Return (x, y) of the center of cell containing provided text 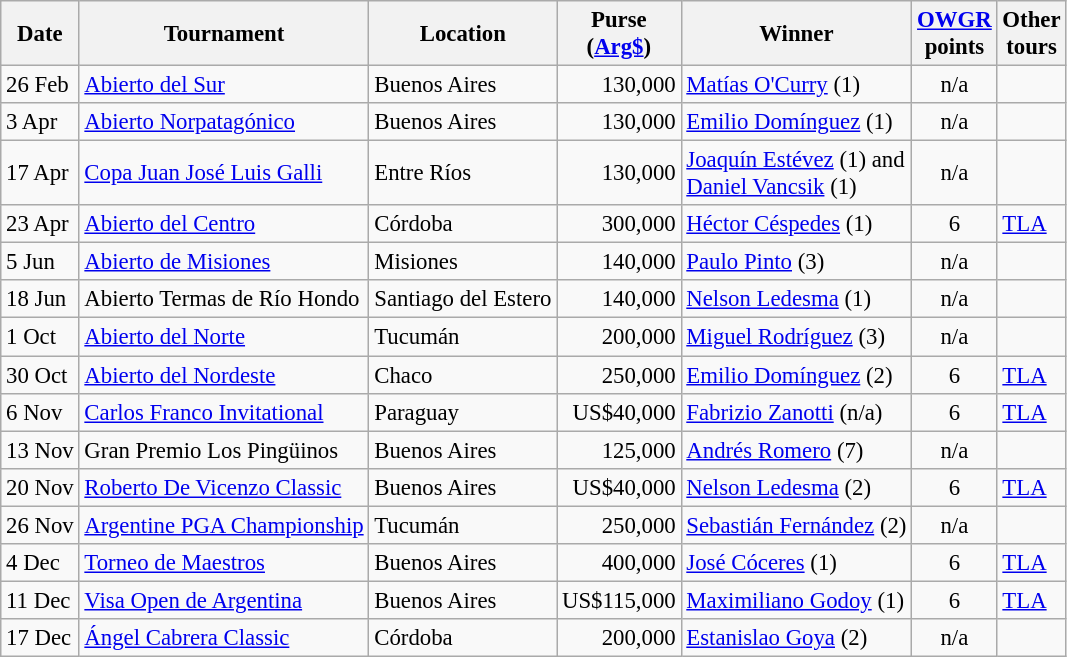
Gran Premio Los Pingüinos (224, 450)
6 Nov (40, 412)
Winner (796, 34)
Fabrizio Zanotti (n/a) (796, 412)
17 Dec (40, 638)
Andrés Romero (7) (796, 450)
Miguel Rodríguez (3) (796, 337)
Torneo de Maestros (224, 563)
30 Oct (40, 375)
Abierto Termas de Río Hondo (224, 299)
US$115,000 (619, 600)
OWGRpoints (954, 34)
Copa Juan José Luis Galli (224, 174)
Entre Ríos (463, 174)
17 Apr (40, 174)
Othertours (1032, 34)
Abierto del Sur (224, 85)
26 Feb (40, 85)
Héctor Céspedes (1) (796, 224)
Abierto del Nordeste (224, 375)
Joaquín Estévez (1) and Daniel Vancsik (1) (796, 174)
Estanislao Goya (2) (796, 638)
Paulo Pinto (3) (796, 262)
26 Nov (40, 525)
Purse(Arg$) (619, 34)
11 Dec (40, 600)
23 Apr (40, 224)
125,000 (619, 450)
Emilio Domínguez (1) (796, 122)
Abierto de Misiones (224, 262)
Nelson Ledesma (1) (796, 299)
3 Apr (40, 122)
Abierto del Norte (224, 337)
1 Oct (40, 337)
Visa Open de Argentina (224, 600)
Sebastián Fernández (2) (796, 525)
Emilio Domínguez (2) (796, 375)
Carlos Franco Invitational (224, 412)
Maximiliano Godoy (1) (796, 600)
Abierto Norpatagónico (224, 122)
13 Nov (40, 450)
Abierto del Centro (224, 224)
Argentine PGA Championship (224, 525)
Paraguay (463, 412)
Chaco (463, 375)
Misiones (463, 262)
5 Jun (40, 262)
Tournament (224, 34)
300,000 (619, 224)
Roberto De Vicenzo Classic (224, 487)
Nelson Ledesma (2) (796, 487)
20 Nov (40, 487)
4 Dec (40, 563)
400,000 (619, 563)
Date (40, 34)
José Cóceres (1) (796, 563)
Ángel Cabrera Classic (224, 638)
18 Jun (40, 299)
Location (463, 34)
Matías O'Curry (1) (796, 85)
Santiago del Estero (463, 299)
